Search for the cell housing the specified text and yield its [X, Y] center coordinate. 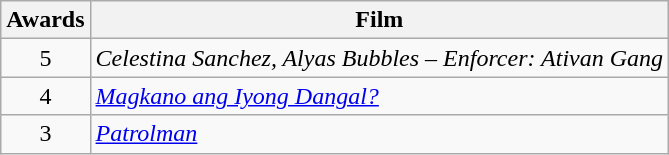
Film [380, 20]
4 [46, 96]
Awards [46, 20]
Celestina Sanchez, Alyas Bubbles – Enforcer: Ativan Gang [380, 58]
5 [46, 58]
3 [46, 134]
Patrolman [380, 134]
Magkano ang Iyong Dangal? [380, 96]
